Locate the cell with the specified text and output its [x, y] center coordinate. 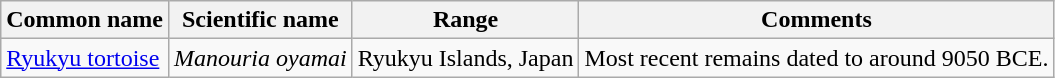
Scientific name [260, 20]
Manouria oyamai [260, 58]
Common name [85, 20]
Range [466, 20]
Ryukyu Islands, Japan [466, 58]
Ryukyu tortoise [85, 58]
Comments [816, 20]
Most recent remains dated to around 9050 BCE. [816, 58]
